Search for the cell housing the specified text and yield its (X, Y) center coordinate. 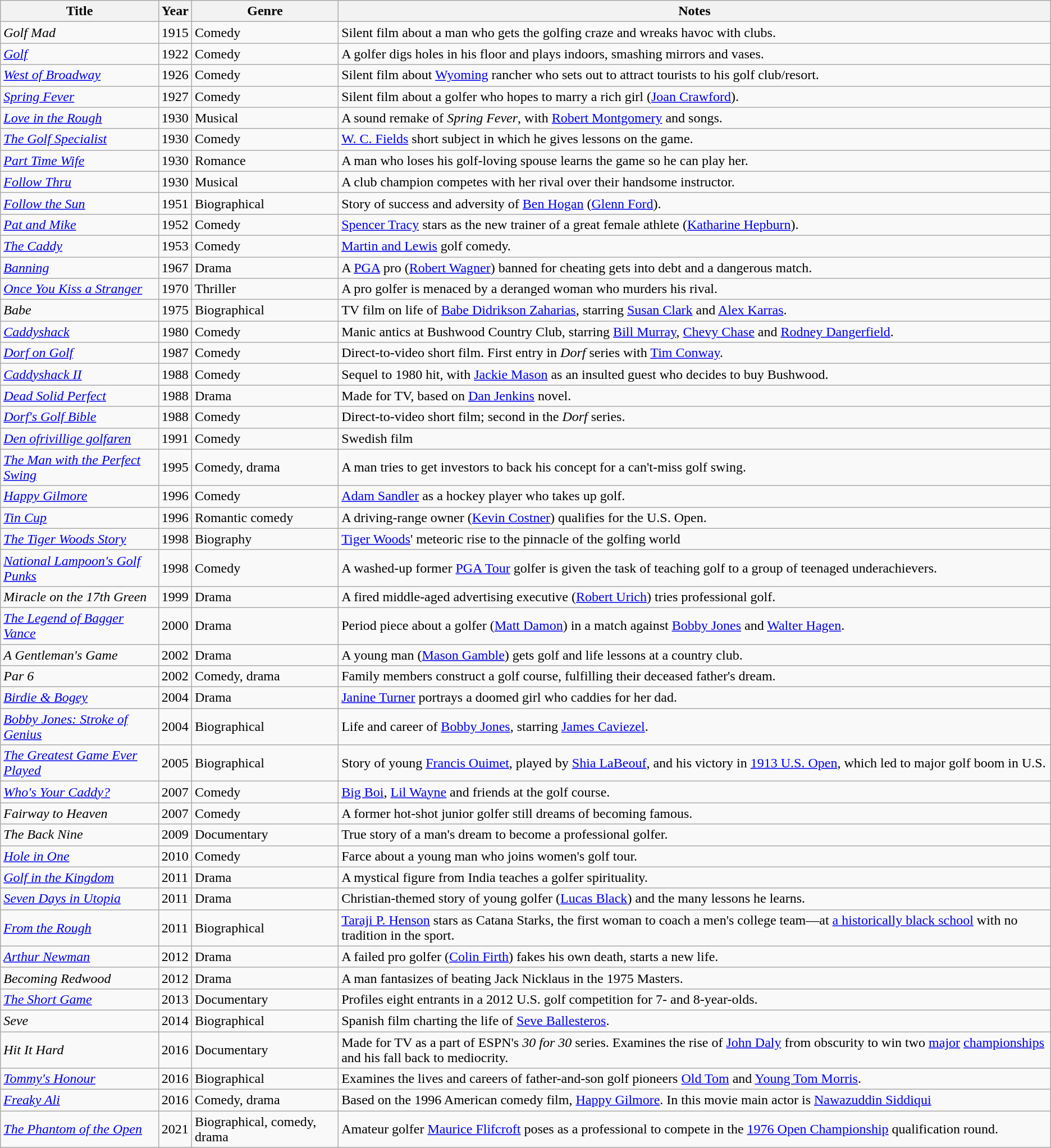
Par 6 (80, 676)
Adam Sandler as a hockey player who takes up golf. (695, 496)
Year (175, 11)
Thriller (265, 289)
Part Time Wife (80, 161)
A golfer digs holes in his floor and plays indoors, smashing mirrors and vases. (695, 54)
A sound remake of Spring Fever, with Robert Montgomery and songs. (695, 118)
Farce about a young man who joins women's golf tour. (695, 856)
1915 (175, 33)
1999 (175, 597)
Based on the 1996 American comedy film, Happy Gilmore. In this movie main actor is Nawazuddin Siddiqui (695, 1100)
Manic antics at Bushwood Country Club, starring Bill Murray, Chevy Chase and Rodney Dangerfield. (695, 332)
Biography (265, 539)
Hit It Hard (80, 1050)
Dorf on Golf (80, 353)
A former hot-shot junior golfer still dreams of becoming famous. (695, 813)
Swedish film (695, 438)
TV film on life of Babe Didrikson Zaharias, starring Susan Clark and Alex Karras. (695, 310)
Direct-to-video short film; second in the Dorf series. (695, 417)
A pro golfer is menaced by a deranged woman who murders his rival. (695, 289)
1952 (175, 225)
Once You Kiss a Stranger (80, 289)
True story of a man's dream to become a professional golfer. (695, 835)
Babe (80, 310)
Spencer Tracy stars as the new trainer of a great female athlete (Katharine Hepburn). (695, 225)
Direct-to-video short film. First entry in Dorf series with Tim Conway. (695, 353)
A young man (Mason Gamble) gets golf and life lessons at a country club. (695, 655)
Dead Solid Perfect (80, 396)
A man fantasizes of beating Jack Nicklaus in the 1975 Masters. (695, 978)
A driving-range owner (Kevin Costner) qualifies for the U.S. Open. (695, 518)
1953 (175, 246)
From the Rough (80, 927)
Christian-themed story of young golfer (Lucas Black) and the many lessons he learns. (695, 899)
West of Broadway (80, 75)
Birdie & Bogey (80, 698)
Tin Cup (80, 518)
2013 (175, 999)
Romance (265, 161)
2021 (175, 1129)
The Phantom of the Open (80, 1129)
The Man with the Perfect Swing (80, 467)
The Back Nine (80, 835)
1951 (175, 203)
Profiles eight entrants in a 2012 U.S. golf competition for 7- and 8-year-olds. (695, 999)
Notes (695, 11)
A club champion competes with her rival over their handsome instructor. (695, 182)
1970 (175, 289)
Becoming Redwood (80, 978)
Taraji P. Henson stars as Catana Starks, the first woman to coach a men's college team—at a historically black school with no tradition in the sport. (695, 927)
Arthur Newman (80, 957)
Life and career of Bobby Jones, starring James Caviezel. (695, 726)
Dorf's Golf Bible (80, 417)
1991 (175, 438)
The Caddy (80, 246)
2009 (175, 835)
Biographical, comedy, drama (265, 1129)
1927 (175, 97)
Period piece about a golfer (Matt Damon) in a match against Bobby Jones and Walter Hagen. (695, 625)
Banning (80, 268)
Bobby Jones: Stroke of Genius (80, 726)
Follow the Sun (80, 203)
Story of success and adversity of Ben Hogan (Glenn Ford). (695, 203)
A mystical figure from India teaches a golfer spirituality. (695, 877)
The Greatest Game Ever Played (80, 763)
2014 (175, 1021)
Examines the lives and careers of father-and-son golf pioneers Old Tom and Young Tom Morris. (695, 1079)
Romantic comedy (265, 518)
1995 (175, 467)
2005 (175, 763)
W. C. Fields short subject in which he gives lessons on the game. (695, 139)
Tiger Woods' meteoric rise to the pinnacle of the golfing world (695, 539)
Miracle on the 17th Green (80, 597)
Caddyshack (80, 332)
Spanish film charting the life of Seve Ballesteros. (695, 1021)
Silent film about a man who gets the golfing craze and wreaks havoc with clubs. (695, 33)
Golf (80, 54)
1980 (175, 332)
1926 (175, 75)
Hole in One (80, 856)
2010 (175, 856)
A man tries to get investors to back his concept for a can't-miss golf swing. (695, 467)
Janine Turner portrays a doomed girl who caddies for her dad. (695, 698)
Silent film about Wyoming rancher who sets out to attract tourists to his golf club/resort. (695, 75)
Den ofrivillige golfaren (80, 438)
National Lampoon's Golf Punks (80, 568)
1967 (175, 268)
Love in the Rough (80, 118)
Story of young Francis Ouimet, played by Shia LaBeouf, and his victory in 1913 U.S. Open, which led to major golf boom in U.S. (695, 763)
The Tiger Woods Story (80, 539)
Big Boi, Lil Wayne and friends at the golf course. (695, 792)
Fairway to Heaven (80, 813)
Seve (80, 1021)
Happy Gilmore (80, 496)
Genre (265, 11)
Freaky Ali (80, 1100)
Spring Fever (80, 97)
Title (80, 11)
A PGA pro (Robert Wagner) banned for cheating gets into debt and a dangerous match. (695, 268)
The Golf Specialist (80, 139)
Silent film about a golfer who hopes to marry a rich girl (Joan Crawford). (695, 97)
Amateur golfer Maurice Flifcroft poses as a professional to compete in the 1976 Open Championship qualification round. (695, 1129)
The Legend of Bagger Vance (80, 625)
Caddyshack II (80, 374)
A Gentleman's Game (80, 655)
A fired middle-aged advertising executive (Robert Urich) tries professional golf. (695, 597)
Sequel to 1980 hit, with Jackie Mason as an insulted guest who decides to buy Bushwood. (695, 374)
Made for TV, based on Dan Jenkins novel. (695, 396)
A failed pro golfer (Colin Firth) fakes his own death, starts a new life. (695, 957)
Family members construct a golf course, fulfilling their deceased father's dream. (695, 676)
Tommy's Honour (80, 1079)
The Short Game (80, 999)
Who's Your Caddy? (80, 792)
Golf Mad (80, 33)
2000 (175, 625)
1975 (175, 310)
Golf in the Kingdom (80, 877)
Pat and Mike (80, 225)
1987 (175, 353)
1922 (175, 54)
A man who loses his golf-loving spouse learns the game so he can play her. (695, 161)
Martin and Lewis golf comedy. (695, 246)
A washed-up former PGA Tour golfer is given the task of teaching golf to a group of teenaged underachievers. (695, 568)
Follow Thru (80, 182)
Seven Days in Utopia (80, 899)
